Determine the [X, Y] coordinate at the center of the cell enclosing the given text.  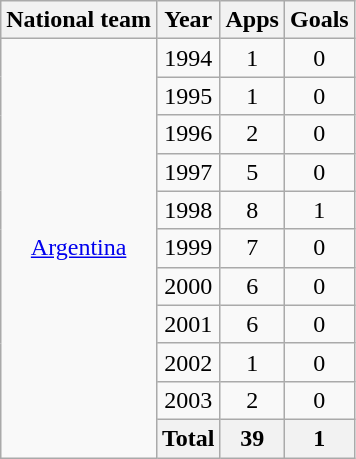
Year [188, 20]
1996 [188, 134]
2002 [188, 362]
2003 [188, 400]
Total [188, 438]
1997 [188, 172]
1999 [188, 248]
Argentina [79, 248]
1994 [188, 58]
8 [252, 210]
Apps [252, 20]
2001 [188, 324]
39 [252, 438]
7 [252, 248]
1998 [188, 210]
National team [79, 20]
5 [252, 172]
1995 [188, 96]
Goals [319, 20]
2000 [188, 286]
